For the text-containing cell, return its midpoint in [x, y] coordinate format. 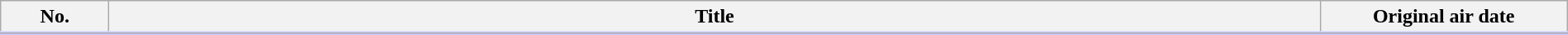
Title [715, 17]
No. [55, 17]
Original air date [1444, 17]
